Identify which cell holds the provided text, then report its [x, y] central coordinate. 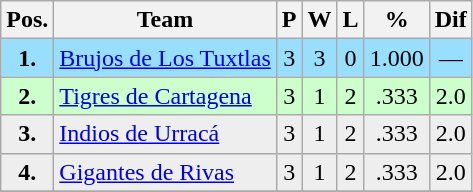
1.000 [396, 58]
P [289, 20]
4. [28, 172]
0 [350, 58]
% [396, 20]
Tigres de Cartagena [165, 96]
Team [165, 20]
Pos. [28, 20]
W [320, 20]
3. [28, 134]
— [450, 58]
L [350, 20]
Indios de Urracá [165, 134]
Gigantes de Rivas [165, 172]
2. [28, 96]
1. [28, 58]
Brujos de Los Tuxtlas [165, 58]
Dif [450, 20]
